Search for the cell housing the specified text and yield its (x, y) center coordinate. 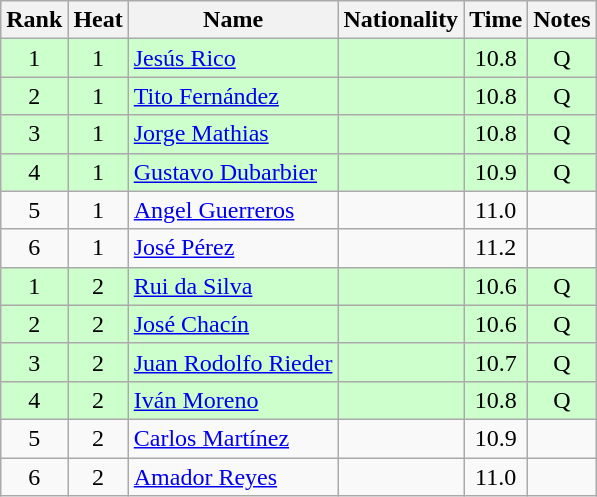
Jorge Mathias (233, 134)
Jesús Rico (233, 58)
Gustavo Dubarbier (233, 172)
Tito Fernández (233, 96)
Iván Moreno (233, 400)
José Chacín (233, 324)
11.2 (496, 248)
10.7 (496, 362)
José Pérez (233, 248)
Carlos Martínez (233, 438)
Time (496, 20)
Nationality (401, 20)
Juan Rodolfo Rieder (233, 362)
Heat (98, 20)
Notes (562, 20)
Amador Reyes (233, 477)
Rank (34, 20)
Name (233, 20)
Angel Guerreros (233, 210)
Rui da Silva (233, 286)
